Return the [x, y] coordinate for the center point of the cell that contains the specified text.  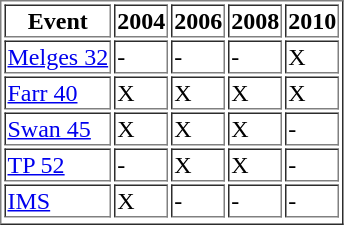
Event [58, 20]
IMS [58, 200]
2010 [312, 20]
TP 52 [58, 164]
Melges 32 [58, 56]
Farr 40 [58, 92]
Swan 45 [58, 128]
2006 [198, 20]
2004 [141, 20]
2008 [255, 20]
